Capture the cell that displays the provided text and extract its [x, y] central coordinate. 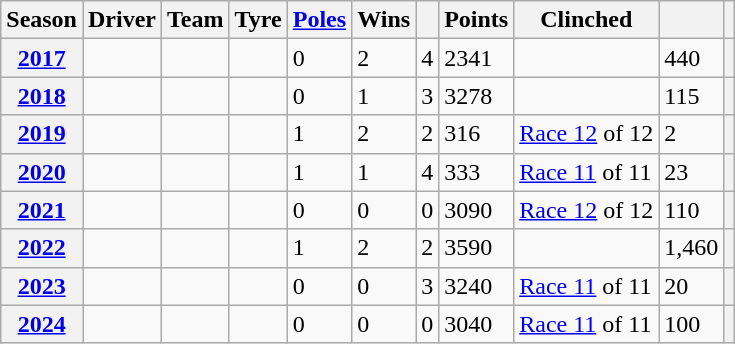
2341 [476, 58]
Poles [319, 20]
2019 [42, 134]
23 [692, 172]
2021 [42, 210]
Driver [122, 20]
Wins [384, 20]
1,460 [692, 248]
2017 [42, 58]
333 [476, 172]
Tyre [258, 20]
115 [692, 96]
100 [692, 324]
2022 [42, 248]
110 [692, 210]
3590 [476, 248]
2020 [42, 172]
Clinched [586, 20]
2018 [42, 96]
3240 [476, 286]
20 [692, 286]
Season [42, 20]
440 [692, 58]
316 [476, 134]
2024 [42, 324]
3090 [476, 210]
2023 [42, 286]
3278 [476, 96]
3040 [476, 324]
Team [196, 20]
Points [476, 20]
